Capture the cell that displays the provided text and extract its [X, Y] central coordinate. 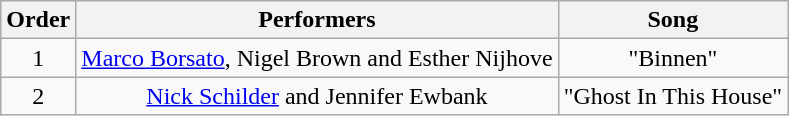
"Ghost In This House" [673, 96]
Order [38, 20]
Song [673, 20]
Performers [317, 20]
1 [38, 58]
"Binnen" [673, 58]
Nick Schilder and Jennifer Ewbank [317, 96]
Marco Borsato, Nigel Brown and Esther Nijhove [317, 58]
2 [38, 96]
